Return [X, Y] of the center of cell containing provided text 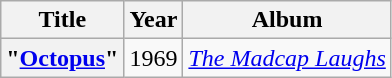
Year [154, 20]
"Octopus" [62, 58]
Title [62, 20]
The Madcap Laughs [287, 58]
Album [287, 20]
1969 [154, 58]
